Capture the cell that displays the provided text and extract its [x, y] central coordinate. 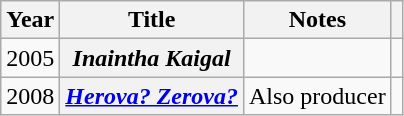
Also producer [317, 96]
Notes [317, 20]
Year [30, 20]
2005 [30, 58]
Herova? Zerova? [152, 96]
2008 [30, 96]
Inaintha Kaigal [152, 58]
Title [152, 20]
